Determine the [x, y] coordinate at the center of the cell enclosing the given text.  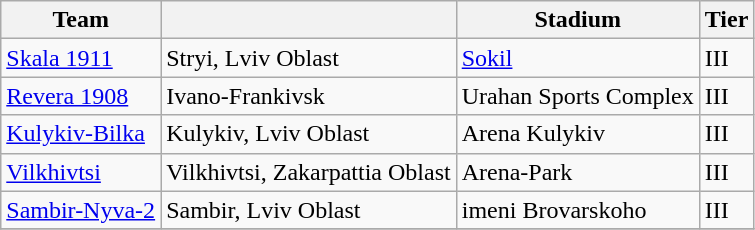
Arena-Park [578, 172]
Tier [726, 20]
Stryi, Lviv Oblast [309, 58]
imeni Brovarskoho [578, 210]
Team [81, 20]
Kulykiv-Bilka [81, 134]
Arena Kulykiv [578, 134]
Urahan Sports Complex [578, 96]
Sokil [578, 58]
Vilkhivtsi, Zakarpattia Oblast [309, 172]
Ivano-Frankivsk [309, 96]
Skala 1911 [81, 58]
Stadium [578, 20]
Sambir, Lviv Oblast [309, 210]
Kulykiv, Lviv Oblast [309, 134]
Revera 1908 [81, 96]
Sambir-Nyva-2 [81, 210]
Vilkhivtsi [81, 172]
